Return (x, y) of the center of cell containing provided text 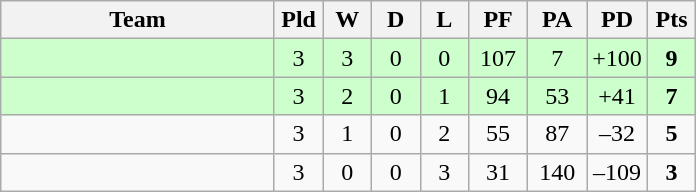
31 (498, 172)
W (348, 20)
140 (558, 172)
+41 (618, 96)
+100 (618, 58)
Pts (672, 20)
53 (558, 96)
–109 (618, 172)
L (444, 20)
87 (558, 134)
PA (558, 20)
D (396, 20)
55 (498, 134)
–32 (618, 134)
Team (138, 20)
5 (672, 134)
PD (618, 20)
PF (498, 20)
94 (498, 96)
9 (672, 58)
107 (498, 58)
Pld (298, 20)
